Return (x, y) of the center of cell containing provided text 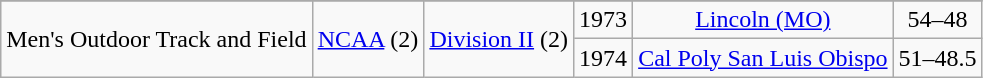
Division II (2) (499, 39)
54–48 (938, 20)
1973 (604, 20)
Cal Poly San Luis Obispo (763, 58)
51–48.5 (938, 58)
Lincoln (MO) (763, 20)
1974 (604, 58)
Men's Outdoor Track and Field (156, 39)
NCAA (2) (368, 39)
